Determine the [x, y] coordinate at the center of the cell enclosing the given text.  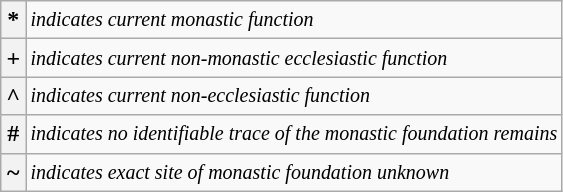
^ [14, 96]
indicates no identifiable trace of the monastic foundation remains [294, 134]
indicates current monastic function [294, 20]
~ [14, 172]
# [14, 134]
+ [14, 58]
indicates current non-ecclesiastic function [294, 96]
indicates current non-monastic ecclesiastic function [294, 58]
indicates exact site of monastic foundation unknown [294, 172]
* [14, 20]
